For the text-containing cell, return its midpoint in [X, Y] coordinate format. 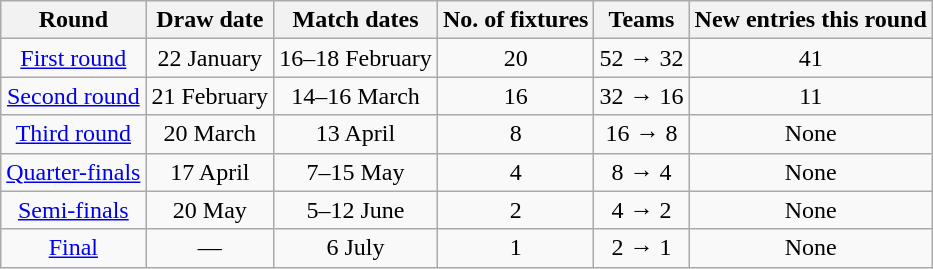
14–16 March [356, 96]
21 February [210, 96]
5–12 June [356, 210]
4 → 2 [642, 210]
Teams [642, 20]
7–15 May [356, 172]
13 April [356, 134]
New entries this round [810, 20]
20 [516, 58]
Final [74, 248]
6 July [356, 248]
41 [810, 58]
Match dates [356, 20]
17 April [210, 172]
Round [74, 20]
20 March [210, 134]
— [210, 248]
22 January [210, 58]
4 [516, 172]
2 [516, 210]
16–18 February [356, 58]
Semi-finals [74, 210]
52 → 32 [642, 58]
8 [516, 134]
Second round [74, 96]
11 [810, 96]
No. of fixtures [516, 20]
16 → 8 [642, 134]
32 → 16 [642, 96]
2 → 1 [642, 248]
8 → 4 [642, 172]
Third round [74, 134]
Quarter-finals [74, 172]
20 May [210, 210]
1 [516, 248]
First round [74, 58]
Draw date [210, 20]
16 [516, 96]
